Detect which cell encompasses the target text, then output its [X, Y] center coordinate. 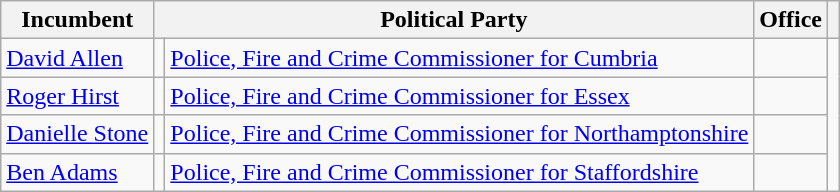
Danielle Stone [78, 134]
Police, Fire and Crime Commissioner for Staffordshire [460, 172]
Incumbent [78, 20]
Office [791, 20]
Ben Adams [78, 172]
Political Party [454, 20]
Police, Fire and Crime Commissioner for Northamptonshire [460, 134]
Police, Fire and Crime Commissioner for Cumbria [460, 58]
David Allen [78, 58]
Police, Fire and Crime Commissioner for Essex [460, 96]
Roger Hirst [78, 96]
